Find where the given text appears and provide that cell's center as (x, y) coordinate. 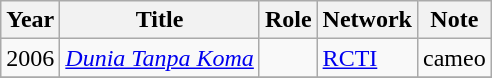
2006 (30, 58)
RCTI (367, 58)
Dunia Tanpa Koma (160, 58)
Note (454, 20)
cameo (454, 58)
Role (288, 20)
Year (30, 20)
Network (367, 20)
Title (160, 20)
